Locate the cell with the specified text and output its (x, y) center coordinate. 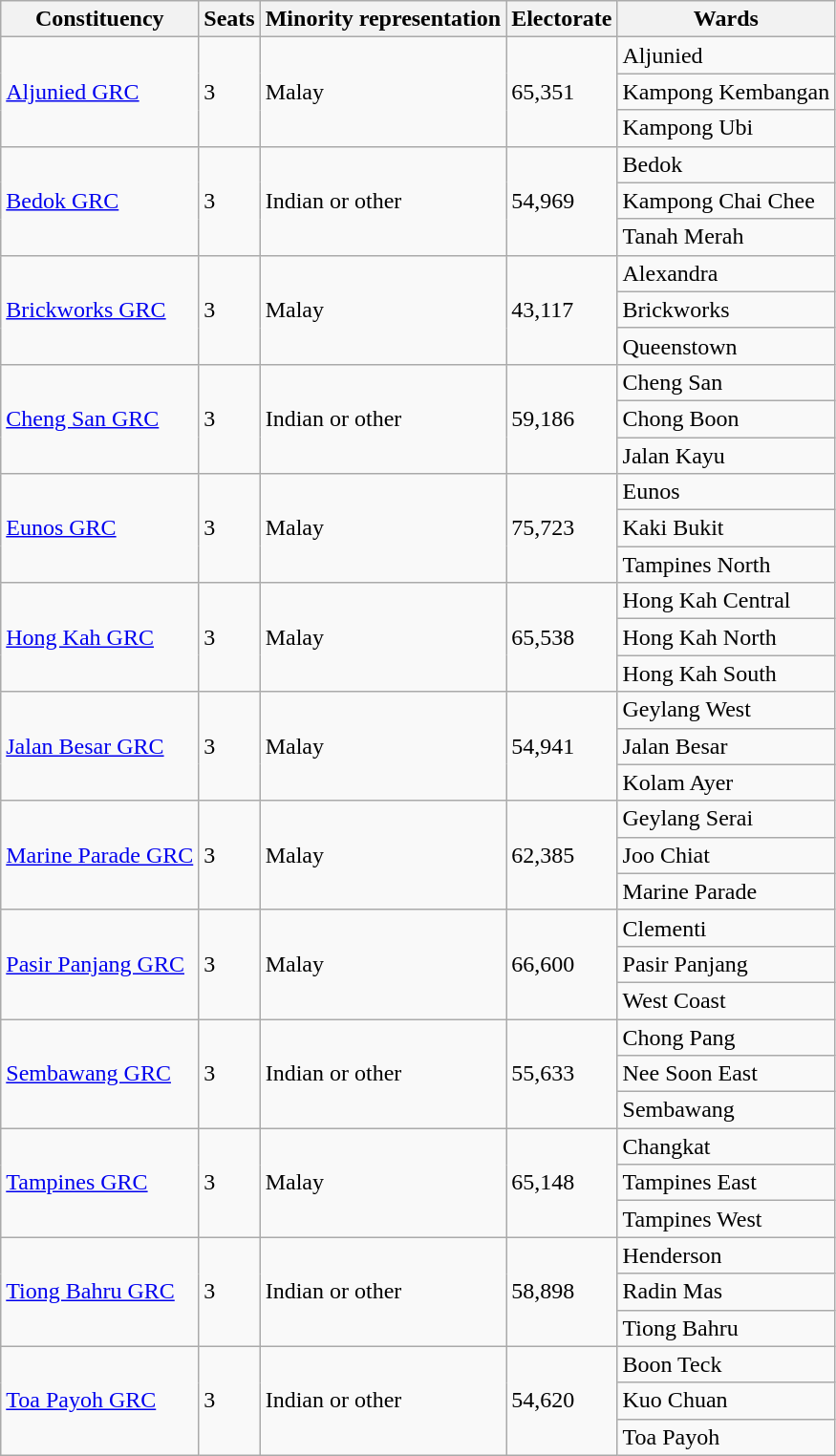
Hong Kah North (726, 637)
Tampines North (726, 565)
Jalan Besar GRC (99, 746)
Cheng San GRC (99, 418)
West Coast (726, 1000)
Nee Soon East (726, 1074)
Joo Chiat (726, 855)
Kuo Chuan (726, 1401)
Chong Boon (726, 418)
Kampong Chai Chee (726, 201)
Kampong Ubi (726, 128)
Clementi (726, 928)
Seats (229, 19)
Tanah Merah (726, 237)
Sembawang GRC (99, 1073)
65,148 (562, 1183)
Constituency (99, 19)
54,941 (562, 746)
Geylang Serai (726, 819)
Eunos GRC (99, 528)
62,385 (562, 855)
Eunos (726, 492)
Tampines East (726, 1183)
Pasir Panjang GRC (99, 964)
Tampines West (726, 1219)
Aljunied (726, 55)
Toa Payoh (726, 1437)
Toa Payoh GRC (99, 1401)
65,351 (562, 92)
75,723 (562, 528)
Queenstown (726, 346)
55,633 (562, 1073)
Chong Pang (726, 1037)
Bedok GRC (99, 201)
Cheng San (726, 382)
Jalan Besar (726, 746)
Hong Kah South (726, 674)
Kampong Kembangan (726, 92)
Pasir Panjang (726, 964)
54,969 (562, 201)
58,898 (562, 1292)
Kolam Ayer (726, 782)
Aljunied GRC (99, 92)
Minority representation (382, 19)
66,600 (562, 964)
Geylang West (726, 710)
Electorate (562, 19)
Tiong Bahru (726, 1328)
Bedok (726, 164)
43,117 (562, 310)
Changkat (726, 1146)
Marine Parade GRC (99, 855)
59,186 (562, 418)
Boon Teck (726, 1364)
Wards (726, 19)
Hong Kah GRC (99, 637)
Radin Mas (726, 1292)
Tampines GRC (99, 1183)
65,538 (562, 637)
Tiong Bahru GRC (99, 1292)
Hong Kah Central (726, 601)
54,620 (562, 1401)
Brickworks GRC (99, 310)
Kaki Bukit (726, 528)
Henderson (726, 1255)
Marine Parade (726, 891)
Sembawang (726, 1110)
Brickworks (726, 310)
Alexandra (726, 273)
Jalan Kayu (726, 456)
